Return the (x, y) coordinate for the center point of the cell that contains the specified text.  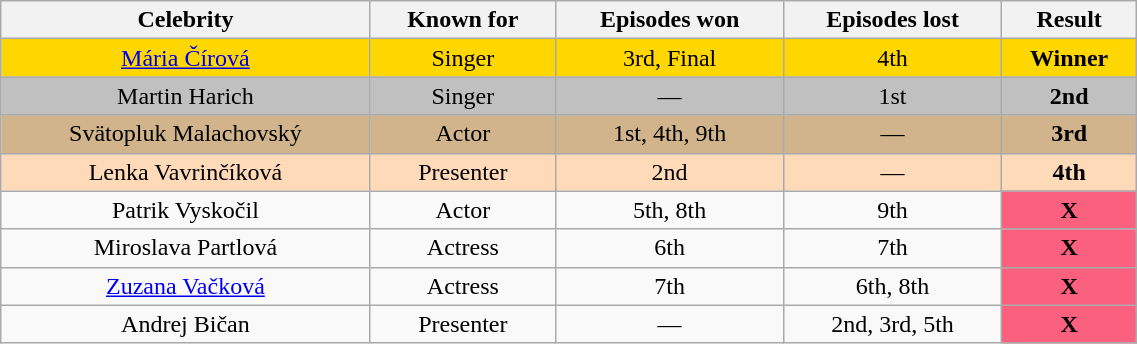
Winner (1068, 58)
Known for (463, 20)
Martin Harich (186, 96)
3rd, Final (670, 58)
Patrik Vyskočil (186, 210)
Mária Čírová (186, 58)
2nd, 3rd, 5th (893, 324)
Episodes lost (893, 20)
6th (670, 248)
Andrej Bičan (186, 324)
9th (893, 210)
1st, 4th, 9th (670, 134)
Celebrity (186, 20)
Zuzana Vačková (186, 286)
Episodes won (670, 20)
Lenka Vavrinčíková (186, 172)
5th, 8th (670, 210)
3rd (1068, 134)
Result (1068, 20)
6th, 8th (893, 286)
Miroslava Partlová (186, 248)
1st (893, 96)
Svätopluk Malachovský (186, 134)
